Pinpoint the cell where the given text exists, returning its (X, Y) midpoint coordinate. 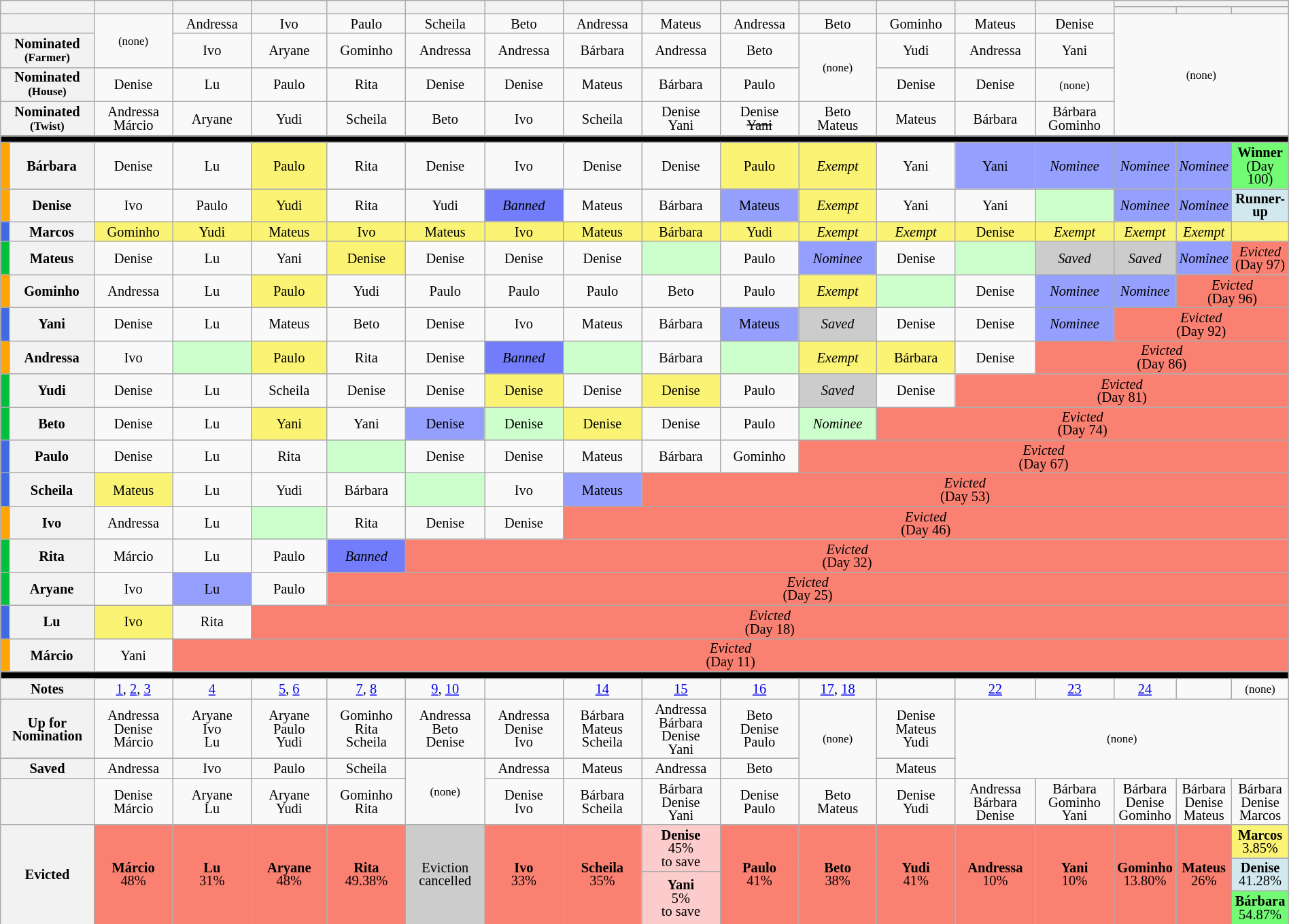
Evicted(Day 53) (965, 490)
15 (681, 688)
BárbaraDeniseMarcos (1260, 802)
Notes (48, 688)
16 (759, 688)
AndressaBetoDenise (445, 729)
Evicted (48, 874)
1, 2, 3 (133, 688)
Evictioncancelled (445, 874)
Evicted(Day 96) (1233, 291)
AndressaMárcio (133, 118)
Evicted(Day 11) (730, 655)
DeniseIvo (523, 802)
Ivo33% (523, 874)
24 (1145, 688)
Lu31% (212, 874)
Scheila35% (602, 874)
Evicted(Day 46) (926, 522)
Evicted(Day 92) (1201, 324)
BárbaraGominhoYani (1075, 802)
Evicted(Day 81) (1122, 390)
Andressa10% (995, 874)
GominhoRitaScheila (366, 729)
Evicted(Day 86) (1163, 358)
5, 6 (290, 688)
Denise45%to save (681, 848)
BárbaraDeniseMateus (1204, 802)
Evicted(Day 32) (847, 556)
Winner(Day 100) (1260, 165)
Gominho13.80% (1145, 874)
Bárbara54.87% (1260, 907)
Yudi41% (916, 874)
AndressaBárbaraDenise (995, 802)
22 (995, 688)
DeniseYudi (916, 802)
DenisePaulo (759, 802)
Marcos3.85% (1260, 842)
Beto38% (838, 874)
AryaneIvoLu (212, 729)
Márcio48% (133, 874)
Nominated(Farmer) (48, 50)
Runner-up (1260, 205)
AndressaDeniseIvo (523, 729)
BárbaraScheila (602, 802)
Evicted(Day 74) (1082, 423)
7, 8 (366, 688)
BárbaraDeniseYani (681, 802)
Evicted(Day 18) (770, 621)
4 (212, 688)
17, 18 (838, 688)
GominhoRita (366, 802)
BárbaraMateusScheila (602, 729)
AndressaBárbaraDeniseYani (681, 729)
Aryane48% (290, 874)
BárbaraGominho (1075, 118)
Evicted(Day 25) (808, 589)
Yani10% (1075, 874)
Mateus26% (1204, 874)
Up forNomination (48, 729)
BetoDenisePaulo (759, 729)
Evicted(Day 67) (1044, 457)
23 (1075, 688)
Paulo41% (759, 874)
Marcos (52, 231)
DeniseMateusYudi (916, 729)
Evicted(Day 97) (1260, 258)
BárbaraDeniseGominho (1145, 802)
Denise41.28% (1260, 874)
Nominated(House) (48, 84)
AndressaDeniseMárcio (133, 729)
DeniseMárcio (133, 802)
Rita49.38% (366, 874)
AryaneYudi (290, 802)
14 (602, 688)
AryaneLu (212, 802)
Yani5%to save (681, 897)
Nominated(Twist) (48, 118)
9, 10 (445, 688)
AryanePauloYudi (290, 729)
